Capture the cell that displays the provided text and extract its [x, y] central coordinate. 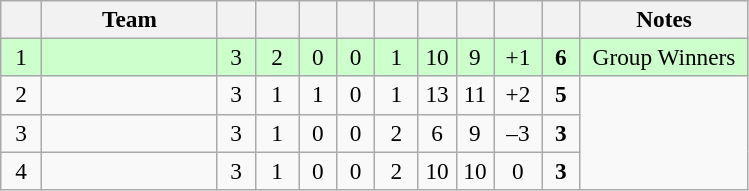
13 [437, 95]
Team [130, 19]
+2 [518, 95]
–3 [518, 133]
Group Winners [664, 57]
4 [22, 170]
5 [561, 95]
Notes [664, 19]
11 [475, 95]
+1 [518, 57]
